Detect which cell encompasses the target text, then output its [X, Y] center coordinate. 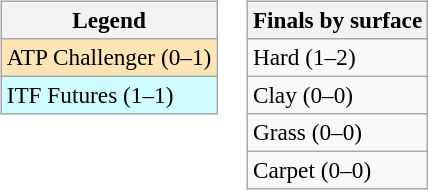
Carpet (0–0) [337, 171]
Finals by surface [337, 20]
ATP Challenger (0–1) [108, 57]
Hard (1–2) [337, 57]
ITF Futures (1–1) [108, 95]
Clay (0–0) [337, 95]
Legend [108, 20]
Grass (0–0) [337, 133]
